Return the [X, Y] coordinate for the center point of the cell that contains the specified text.  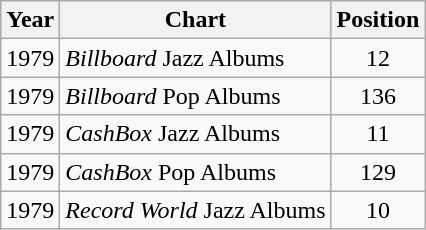
Billboard Pop Albums [196, 96]
136 [378, 96]
Chart [196, 20]
12 [378, 58]
Position [378, 20]
Billboard Jazz Albums [196, 58]
11 [378, 134]
CashBox Pop Albums [196, 172]
129 [378, 172]
10 [378, 210]
Record World Jazz Albums [196, 210]
Year [30, 20]
CashBox Jazz Albums [196, 134]
